From the cell containing the given text, extract its center point as (x, y) coordinate. 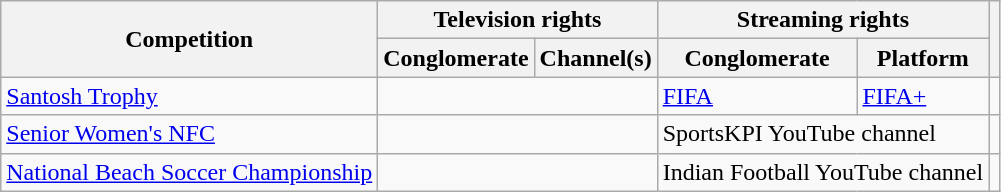
Senior Women's NFC (190, 134)
FIFA (757, 96)
Television rights (518, 20)
Streaming rights (823, 20)
Indian Football YouTube channel (823, 172)
FIFA+ (923, 96)
Channel(s) (596, 58)
Competition (190, 39)
National Beach Soccer Championship (190, 172)
Platform (923, 58)
Santosh Trophy (190, 96)
SportsKPI YouTube channel (823, 134)
